Locate the cell with the specified text and output its [X, Y] center coordinate. 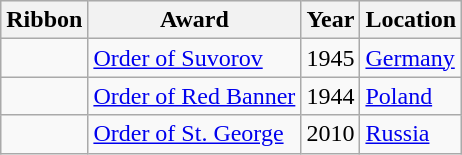
Order of Suvorov [194, 58]
Award [194, 20]
Location [411, 20]
1945 [330, 58]
Poland [411, 96]
1944 [330, 96]
Order of Red Banner [194, 96]
Russia [411, 134]
Order of St. George [194, 134]
Year [330, 20]
2010 [330, 134]
Ribbon [44, 20]
Germany [411, 58]
